Output the (x, y) coordinate of the center of the cell containing the given text.  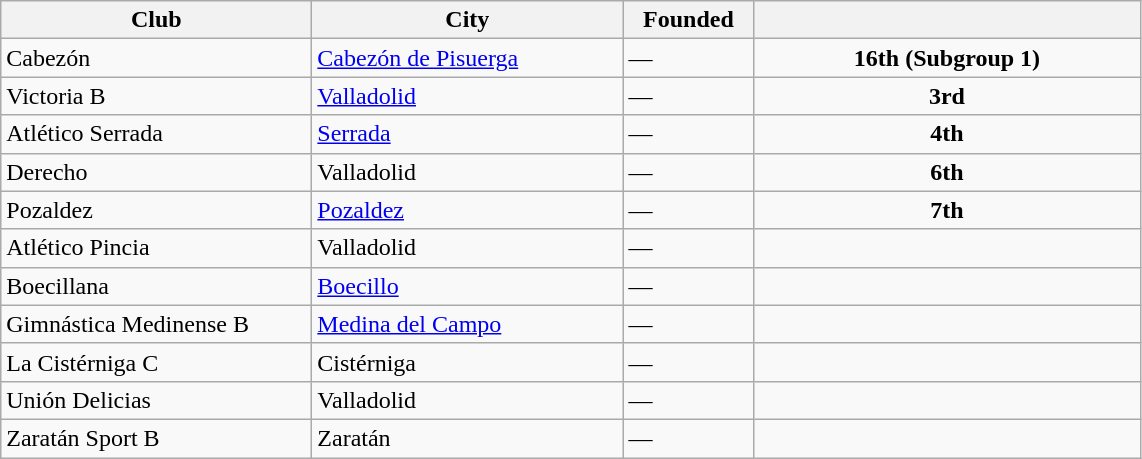
Zaratán (468, 438)
Boecillo (468, 286)
Victoria B (156, 96)
Boecillana (156, 286)
7th (947, 210)
Unión Delicias (156, 400)
Zaratán Sport B (156, 438)
16th (Subgroup 1) (947, 58)
Serrada (468, 134)
Cabezón (156, 58)
6th (947, 172)
Atlético Serrada (156, 134)
Founded (688, 20)
Cabezón de Pisuerga (468, 58)
Atlético Pincia (156, 248)
Cistérniga (468, 362)
City (468, 20)
3rd (947, 96)
4th (947, 134)
Medina del Campo (468, 324)
Derecho (156, 172)
La Cistérniga C (156, 362)
Club (156, 20)
Gimnástica Medinense B (156, 324)
